Pinpoint the cell where the given text exists, returning its (x, y) midpoint coordinate. 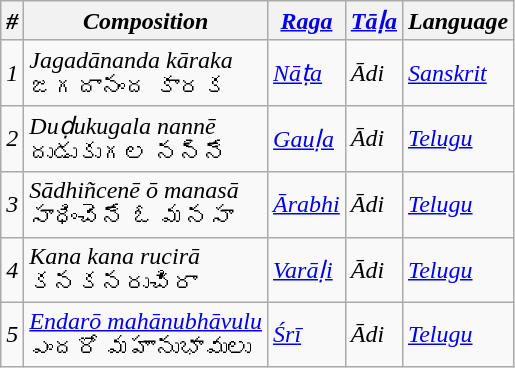
Gauḷa (307, 138)
Tāḷa (374, 21)
Sanskrit (458, 72)
Raga (307, 21)
Duḍukugala nannē దుడుకుగల నన్నే (146, 138)
1 (12, 72)
Jagadānanda kāraka జగదానంద కారక (146, 72)
2 (12, 138)
# (12, 21)
Endarō mahānubhāvulu ఎందరో మహానుభావులు (146, 334)
Composition (146, 21)
Nāṭa (307, 72)
Varāḷi (307, 270)
3 (12, 204)
Language (458, 21)
Ārabhi (307, 204)
5 (12, 334)
4 (12, 270)
Śrī (307, 334)
Sādhiñcenē ō manasā సాధించెనే ఓ మనసా (146, 204)
Kana kana rucirā కనకనరుచిరా (146, 270)
